Scan for the cell matching the given text and deliver its [X, Y] coordinate at center. 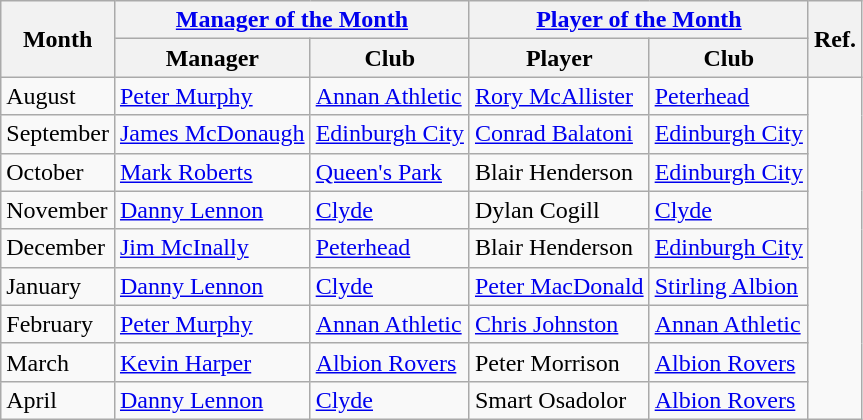
James McDonaugh [212, 134]
Kevin Harper [212, 362]
August [58, 96]
Chris Johnston [559, 324]
January [58, 286]
April [58, 400]
Manager [212, 58]
Stirling Albion [728, 286]
Smart Osadolor [559, 400]
February [58, 324]
Conrad Balatoni [559, 134]
Dylan Cogill [559, 210]
Peter MacDonald [559, 286]
Manager of the Month [292, 20]
November [58, 210]
Player [559, 58]
Mark Roberts [212, 172]
Rory McAllister [559, 96]
Ref. [834, 39]
Month [58, 39]
September [58, 134]
Peter Morrison [559, 362]
March [58, 362]
Queen's Park [390, 172]
October [58, 172]
December [58, 248]
Player of the Month [638, 20]
Jim McInally [212, 248]
